Capture the cell that displays the provided text and extract its (x, y) central coordinate. 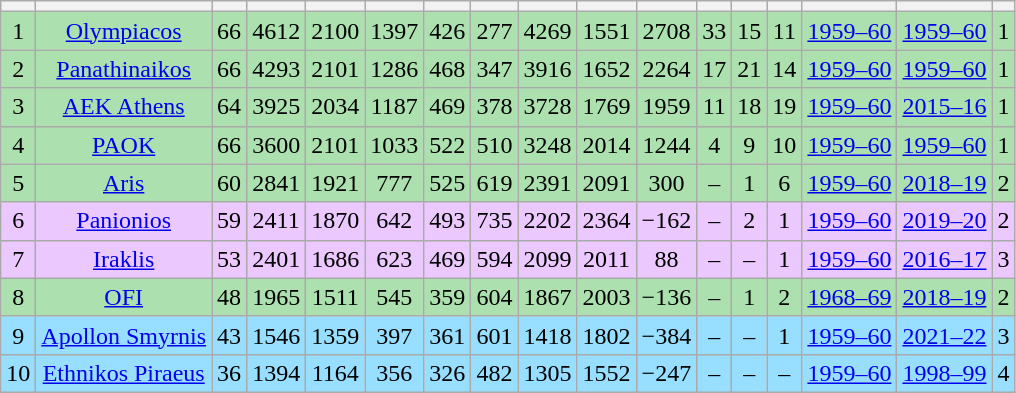
3600 (276, 145)
604 (494, 297)
777 (394, 183)
2003 (606, 297)
1921 (336, 183)
2016–17 (944, 259)
2391 (548, 183)
3925 (276, 107)
359 (448, 297)
14 (784, 69)
1164 (336, 373)
1870 (336, 221)
493 (448, 221)
2841 (276, 183)
2015–16 (944, 107)
619 (494, 183)
735 (494, 221)
277 (494, 31)
601 (494, 335)
18 (750, 107)
1686 (336, 259)
623 (394, 259)
1959 (666, 107)
1187 (394, 107)
397 (394, 335)
2401 (276, 259)
1546 (276, 335)
2019–20 (944, 221)
21 (750, 69)
594 (494, 259)
88 (666, 259)
356 (394, 373)
60 (230, 183)
1769 (606, 107)
2708 (666, 31)
2100 (336, 31)
545 (394, 297)
4293 (276, 69)
PAOK (124, 145)
8 (18, 297)
33 (714, 31)
1965 (276, 297)
3248 (548, 145)
1867 (548, 297)
300 (666, 183)
−162 (666, 221)
Aris (124, 183)
468 (448, 69)
53 (230, 259)
3728 (548, 107)
2202 (548, 221)
1652 (606, 69)
1802 (606, 335)
522 (448, 145)
2411 (276, 221)
−384 (666, 335)
Olympiacos (124, 31)
361 (448, 335)
7 (18, 259)
Panionios (124, 221)
1394 (276, 373)
Ethnikos Piraeus (124, 373)
510 (494, 145)
2364 (606, 221)
1418 (548, 335)
15 (750, 31)
48 (230, 297)
43 (230, 335)
378 (494, 107)
1511 (336, 297)
642 (394, 221)
4612 (276, 31)
17 (714, 69)
1305 (548, 373)
1286 (394, 69)
326 (448, 373)
1244 (666, 145)
4269 (548, 31)
347 (494, 69)
2021–22 (944, 335)
OFI (124, 297)
482 (494, 373)
59 (230, 221)
1397 (394, 31)
2091 (606, 183)
1552 (606, 373)
5 (18, 183)
36 (230, 373)
Iraklis (124, 259)
−247 (666, 373)
2011 (606, 259)
1998–99 (944, 373)
2264 (666, 69)
525 (448, 183)
1033 (394, 145)
Panathinaikos (124, 69)
1359 (336, 335)
426 (448, 31)
2034 (336, 107)
64 (230, 107)
19 (784, 107)
3916 (548, 69)
2014 (606, 145)
−136 (666, 297)
2099 (548, 259)
AEK Athens (124, 107)
Apollon Smyrnis (124, 335)
1968–69 (850, 297)
1551 (606, 31)
